Determine the (X, Y) coordinate at the center of the cell enclosing the given text.  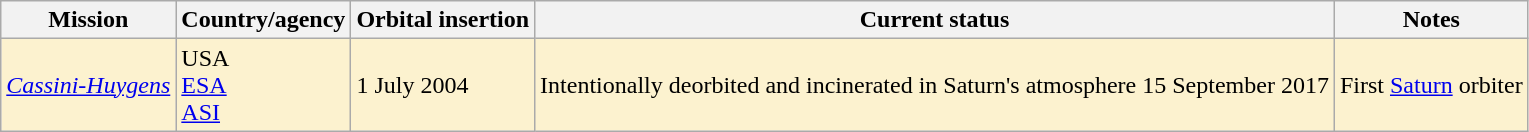
Country/agency (264, 20)
USA ESA ASI (264, 85)
Current status (935, 20)
First Saturn orbiter (1431, 85)
Intentionally deorbited and incinerated in Saturn's atmosphere 15 September 2017 (935, 85)
Orbital insertion (443, 20)
Mission (88, 20)
1 July 2004 (443, 85)
Notes (1431, 20)
Cassini-Huygens (88, 85)
